Provide the [x, y] coordinate of the cell's center where the given text is located.  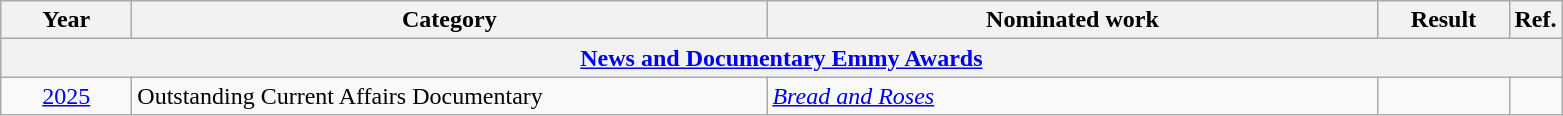
Bread and Roses [1072, 96]
News and Documentary Emmy Awards [782, 58]
Ref. [1536, 20]
Year [66, 20]
Outstanding Current Affairs Documentary [450, 96]
2025 [66, 96]
Result [1444, 20]
Nominated work [1072, 20]
Category [450, 20]
